Return (X, Y) of the center of cell containing provided text 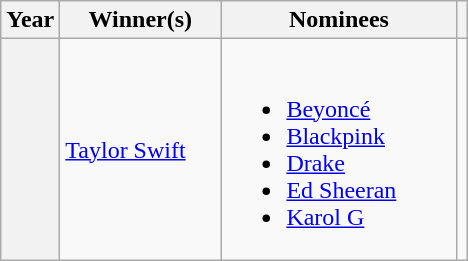
Year (30, 20)
BeyoncéBlackpinkDrakeEd SheeranKarol G (339, 150)
Winner(s) (140, 20)
Taylor Swift (140, 150)
Nominees (339, 20)
